Detect which cell encompasses the target text, then output its (x, y) center coordinate. 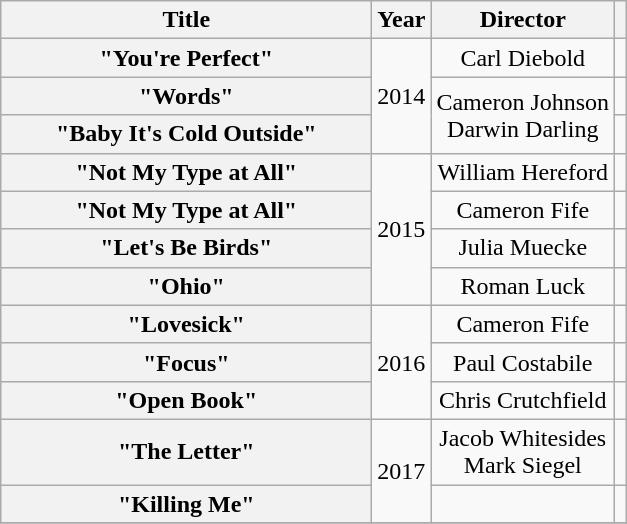
"Words" (186, 96)
Paul Costabile (523, 362)
Year (402, 20)
2016 (402, 362)
Carl Diebold (523, 58)
2017 (402, 470)
"Open Book" (186, 400)
"Baby It's Cold Outside" (186, 134)
Cameron JohnsonDarwin Darling (523, 115)
William Hereford (523, 172)
"Lovesick" (186, 324)
"Focus" (186, 362)
Title (186, 20)
"Let's Be Birds" (186, 248)
"You're Perfect" (186, 58)
Director (523, 20)
"Ohio" (186, 286)
Chris Crutchfield (523, 400)
Jacob WhitesidesMark Siegel (523, 452)
2015 (402, 229)
"The Letter" (186, 452)
2014 (402, 96)
Julia Muecke (523, 248)
Roman Luck (523, 286)
"Killing Me" (186, 503)
